Capture the cell that displays the provided text and extract its (x, y) central coordinate. 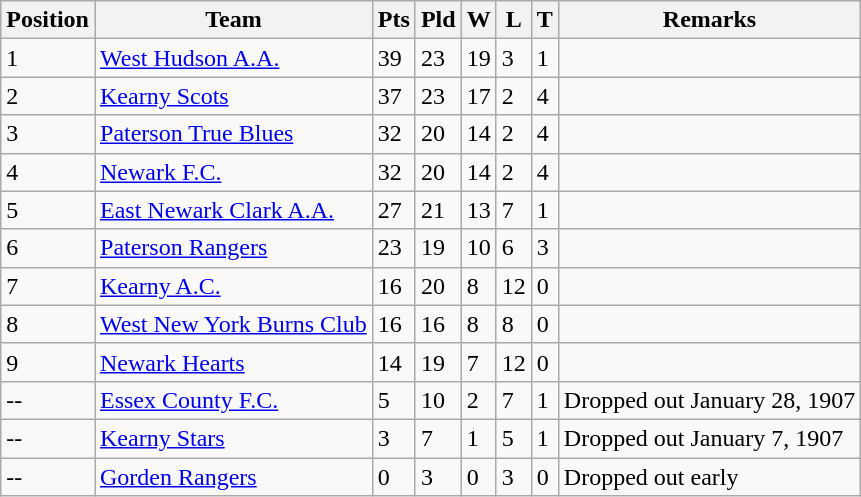
West New York Burns Club (233, 324)
Kearny Stars (233, 438)
27 (394, 210)
9 (48, 362)
Pts (394, 20)
Dropped out early (709, 477)
39 (394, 58)
Position (48, 20)
21 (438, 210)
L (514, 20)
West Hudson A.A. (233, 58)
Remarks (709, 20)
Dropped out January 28, 1907 (709, 400)
Pld (438, 20)
W (478, 20)
Kearny A.C. (233, 286)
Essex County F.C. (233, 400)
Newark Hearts (233, 362)
East Newark Clark A.A. (233, 210)
Gorden Rangers (233, 477)
Newark F.C. (233, 172)
Kearny Scots (233, 96)
17 (478, 96)
37 (394, 96)
Paterson True Blues (233, 134)
Team (233, 20)
13 (478, 210)
T (544, 20)
Paterson Rangers (233, 248)
Dropped out January 7, 1907 (709, 438)
